From the cell containing the given text, extract its center point as (x, y) coordinate. 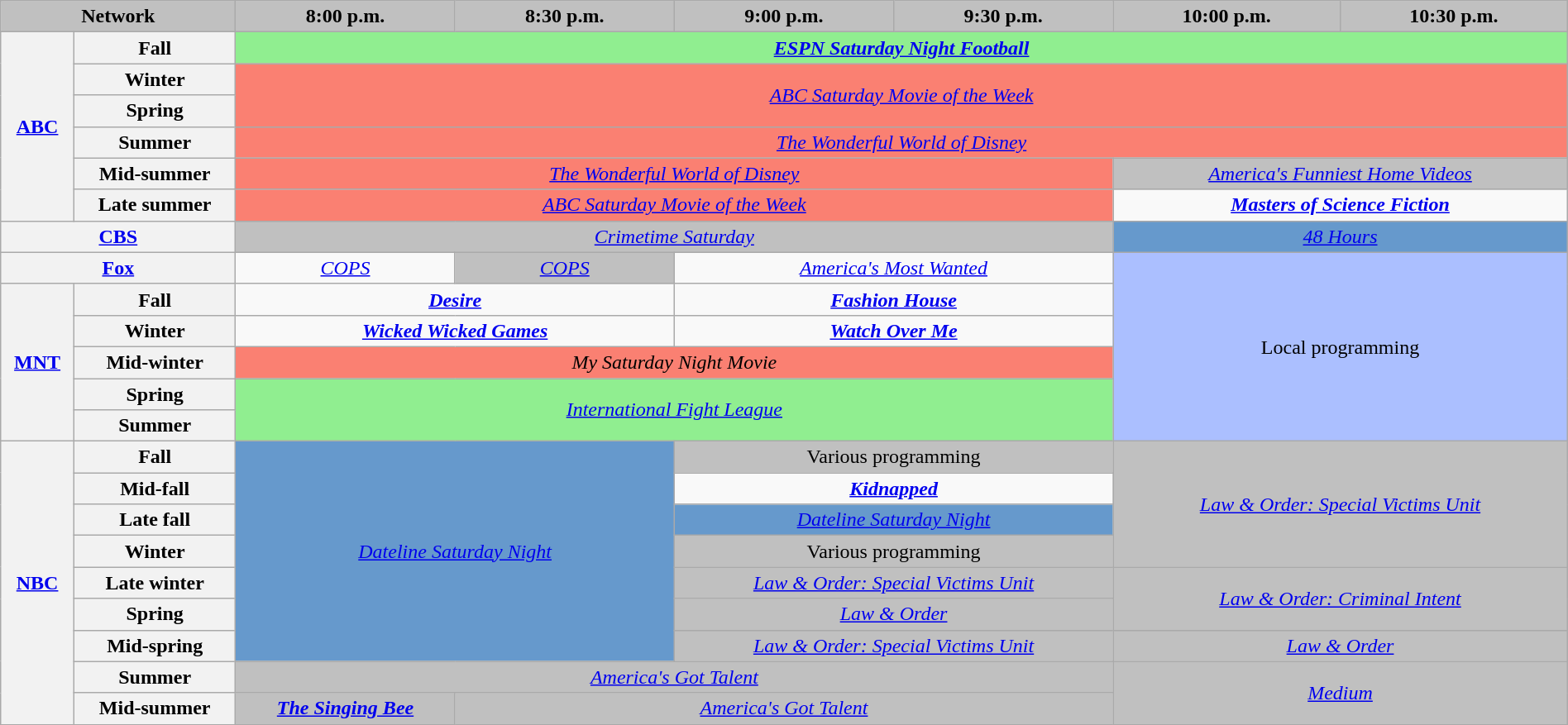
Mid-winter (154, 362)
Masters of Science Fiction (1340, 205)
Medium (1340, 693)
The Singing Bee (346, 708)
America's Funniest Home Videos (1340, 174)
Law & Order: Criminal Intent (1340, 599)
Fashion House (893, 299)
Network (118, 17)
9:30 p.m. (1004, 17)
Mid-spring (154, 646)
America's Most Wanted (893, 268)
10:30 p.m. (1454, 17)
Fox (118, 268)
My Saturday Night Movie (675, 362)
MNT (38, 362)
8:00 p.m. (346, 17)
Watch Over Me (893, 331)
9:00 p.m. (784, 17)
Late fall (154, 520)
8:30 p.m. (564, 17)
International Fight League (675, 410)
Local programming (1340, 346)
Crimetime Saturday (675, 236)
NBC (38, 584)
Late summer (154, 205)
Kidnapped (893, 489)
CBS (118, 236)
Mid-fall (154, 489)
ESPN Saturday Night Football (901, 48)
ABC (38, 126)
48 Hours (1340, 236)
Wicked Wicked Games (455, 331)
Late winter (154, 583)
10:00 p.m. (1227, 17)
Desire (455, 299)
